Search for the cell housing the specified text and yield its [X, Y] center coordinate. 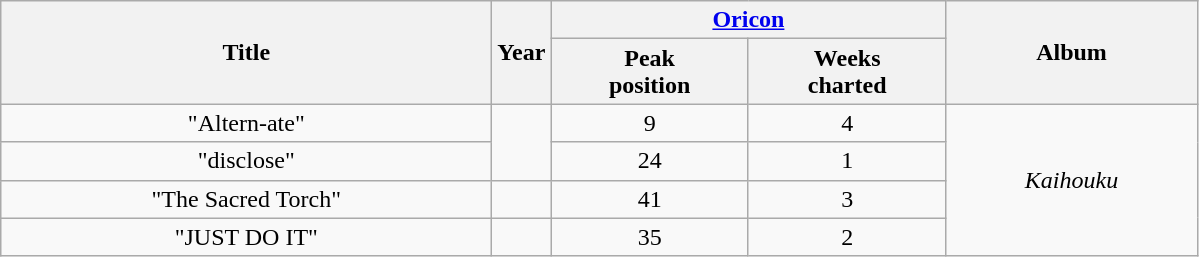
41 [650, 199]
Album [1072, 52]
1 [847, 161]
35 [650, 237]
"disclose" [246, 161]
Weeks charted [847, 72]
Peakposition [650, 72]
24 [650, 161]
3 [847, 199]
"The Sacred Torch" [246, 199]
Oricon [748, 20]
4 [847, 123]
"JUST DO IT" [246, 237]
Kaihouku [1072, 180]
Title [246, 52]
9 [650, 123]
2 [847, 237]
Year [522, 52]
"Altern-ate" [246, 123]
